Scan for the cell matching the given text and deliver its [x, y] coordinate at center. 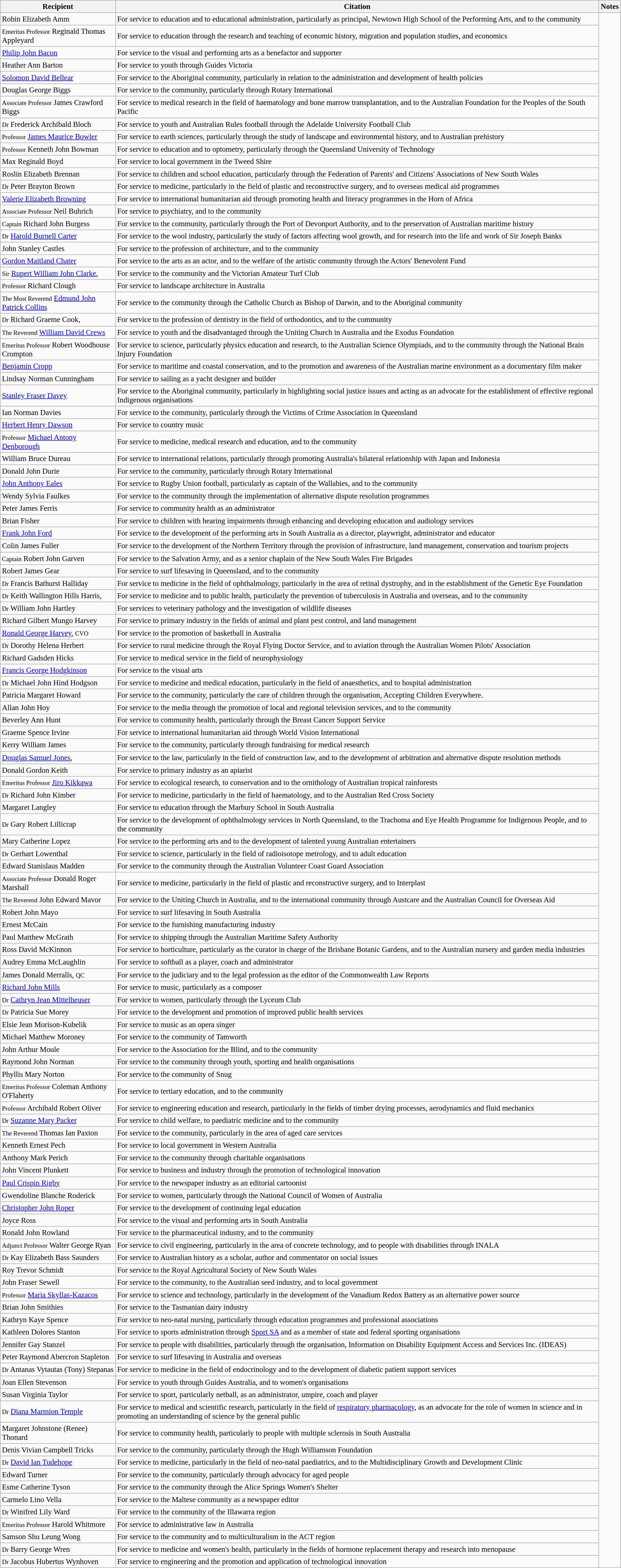
For service to the newspaper industry as an editorial cartoonist [357, 1183]
For service to medical service in the field of neurophysiology [357, 658]
Allan John Hoy [58, 708]
For service to the community of Snug [357, 1074]
For service to the community, particularly in the area of aged care services [357, 1133]
For service to the community through the Catholic Church as Bishop of Darwin, and to the Aboriginal community [357, 303]
For service to rural medicine through the Royal Flying Doctor Service, and to aviation through the Australian Women Pilots' Association [357, 646]
For service to community health, particularly through the Breast Cancer Support Service [357, 720]
Edward Stanislaus Madden [58, 866]
Colin James Fuller [58, 546]
For service to tertiary education, and to the community [357, 1091]
Dr Antanas Vytautas (Tony) Stepanas [58, 1370]
Dr Winifred Lily Ward [58, 1512]
Roy Trevor Schmidt [58, 1270]
For service to business and industry through the promotion of technological innovation [357, 1171]
Dr Francis Bathurst Halliday [58, 583]
Robert John Mayo [58, 913]
Raymond John Norman [58, 1062]
Sir Rupert William John Clarke, [58, 274]
For service to surf lifesaving in Australia and overseas [357, 1357]
Philip John Bacon [58, 53]
Anthony Mark Perich [58, 1158]
For service to engineering education and research, particularly in the fields of timber drying processes, aerodynamics and fluid mechanics [357, 1108]
For service to Rugby Union football, particularly as captain of the Wallabies, and to the community [357, 484]
Denis Vivian Campbell Tricks [58, 1450]
For service to youth and the disadvantaged through the Uniting Church in Australia and the Exodus Foundation [357, 332]
Mary Catherine Lopez [58, 841]
Phyllis Mary Norton [58, 1074]
Dr Harold Burnell Carter [58, 236]
For service to ecological research, to conservation and to the ornithology of Australian tropical rainforests [357, 782]
Paul Crispin Rigby [58, 1183]
For service to child welfare, to paediatric medicine and to the community [357, 1121]
Heather Ann Barton [58, 65]
For service to earth sciences, particularly through the study of landscape and environmental history, and to Australian prehistory [357, 136]
Lindsay Norman Cunningham [58, 379]
For service to the development of the performing arts in South Australia as a director, playwright, administrator and educator [357, 534]
Audrey Emma McLaughlin [58, 962]
For service to primary industry in the fields of animal and plant pest control, and land management [357, 621]
For service to the Aboriginal community, particularly in relation to the administration and development of health policies [357, 78]
Emeritus Professor Jiro Kikkawa [58, 782]
Professor Archibald Robert Oliver [58, 1108]
For service to music, particularly as a composer [357, 987]
For service to the visual arts [357, 670]
James Donald Merralls, QC [58, 975]
For service to the development of the Northern Territory through the provision of infrastructure, land management, conservation and tourism projects [357, 546]
Ernest McCain [58, 925]
For services to veterinary pathology and the investigation of wildlife diseases [357, 608]
Herbert Henry Dawson [58, 425]
For service to international humanitarian aid through World Vision International [357, 733]
The Reverend John Edward Mavor [58, 900]
Ronald John Rowland [58, 1233]
For service to women, particularly through the Lyceum Club [357, 1000]
For service to youth through Guides Australia, and to women's organisations [357, 1382]
For service to local government in the Tweed Shire [357, 161]
Roslin Elizabeth Brennan [58, 174]
John Anthony Eales [58, 484]
Emeritus Professor Reginald Thomas Appleyard [58, 36]
For service to the community, to the Australian seed industry, and to local government [357, 1282]
Notes [610, 7]
John Arthur Moule [58, 1049]
For service to the Salvation Army, and as a senior chaplain of the New South Wales Fire Brigades [357, 558]
For service to the media through the promotion of local and regional television services, and to the community [357, 708]
Dr David Ian Tudehope [58, 1462]
Associate Professor Donald Roger Marshall [58, 883]
For service to shipping through the Australian Maritime Safety Authority [357, 937]
For service to the Association for the Blind, and to the community [357, 1049]
Esme Catherine Tyson [58, 1487]
For service to the community through charitable organisations [357, 1158]
Kerry William James [58, 745]
Douglas Samuel Jones, [58, 758]
Frank John Ford [58, 534]
For service to people with disabilities, particularly through the organisation, Information on Disability Equipment Access and Services Inc. (IDEAS) [357, 1345]
Peter James Ferris [58, 508]
Christopher John Roper [58, 1208]
Ian Norman Davies [58, 412]
For service to the community, particularly through the Port of Devonport Authority, and to the preservation of Australian maritime history [357, 224]
Dr Frederick Archibald Bloch [58, 124]
For service to the community of Tamworth [357, 1037]
For service to science, particularly in the field of radioisotope metrology, and to adult education [357, 854]
For service to education through the Marbury School in South Australia [357, 808]
For service to science and technology, particularly in the development of the Vanadium Redox Battery as an alternative power source [357, 1295]
For service to the profession of dentistry in the field of orthodontics, and to the community [357, 320]
Dr Gerhart Lowenthal [58, 854]
For service to primary industry as an apiarist [357, 770]
Kathleen Dolores Stanton [58, 1332]
Citation [357, 7]
Richard Gilbert Mungo Harvey [58, 621]
The Reverend William David Crews [58, 332]
For service to medicine, particularly in the field of plastic and reconstructive surgery, and to Interplast [357, 883]
Professor James Maurice Bowler [58, 136]
Joyce Ross [58, 1220]
Richard John Mills [58, 987]
For service to the furnishing manufacturing industry [357, 925]
For service to youth and Australian Rules football through the Adelaide University Football Club [357, 124]
Jennifer Gay Stanzel [58, 1345]
Professor Kenneth John Bowman [58, 149]
Solomon David Bellear [58, 78]
For service to softball as a player, coach and administrator [357, 962]
Robin Elizabeth Amm [58, 19]
Ross David McKinnon [58, 950]
John Fraser Sewell [58, 1282]
Donald John Durie [58, 471]
John Vincent Plunkett [58, 1171]
For service to civil engineering, particularly in the area of concrete technology, and to people with disabilities through INALA [357, 1245]
For service to the development of continuing legal education [357, 1208]
For service to the community, particularly through the Victims of Crime Association in Queensland [357, 412]
Dr Diana Marmion Temple [58, 1412]
For service to medicine in the field of endocrinology and to the development of diabetic patient support services [357, 1370]
Dr Suzanne Mary Packer [58, 1121]
For service to the community through the implementation of alternative dispute resolution programmes [357, 496]
For service to the community of the Illawarra region [357, 1512]
For service to the development and promotion of improved public health services [357, 1012]
Dr Richard John Kimber [58, 795]
For service to education through the research and teaching of economic history, migration and population studies, and economics [357, 36]
Dr Richard Graeme Cook, [58, 320]
Gwendoline Blanche Roderick [58, 1195]
Brian Fisher [58, 521]
Dr William John Hartley [58, 608]
For service to sailing as a yacht designer and builder [357, 379]
For service to country music [357, 425]
Emeritus Professor Coleman Anthony O'Flaherty [58, 1091]
Associate Professor Neil Buhrich [58, 211]
Captain Robert John Garven [58, 558]
For service to psychiatry, and to the community [357, 211]
Ronald George Harvey, CVO [58, 633]
Dr Peter Brayton Brown [58, 186]
Peter Raymond Abercron Stapleton [58, 1357]
Elsie Jean Morison-Kubelik [58, 1024]
Graeme Spence Irvine [58, 733]
For service to medicine, particularly in the field of plastic and reconstructive surgery, and to overseas medical aid programmes [357, 186]
Susan Virginia Taylor [58, 1394]
Emeritus Professor Harold Whitmore [58, 1525]
For service to community health, particularly to people with multiple sclerosis in South Australia [357, 1433]
For service to landscape architecture in Australia [357, 286]
For service to medicine and medical education, particularly in the field of anaesthetics, and to hospital administration [357, 683]
For service to the visual and performing arts in South Australia [357, 1220]
For service to music as an opera singer [357, 1024]
Kathryn Kaye Spence [58, 1320]
Professor Michael Antony Denborough [58, 442]
For service to children with hearing impairments through enhancing and developing education and audiology services [357, 521]
Dr Michael John Hind Hodgson [58, 683]
For service to surf lifesaving in South Australia [357, 913]
For service to surf lifesaving in Queensland, and to the community [357, 571]
For service to youth through Guides Victoria [357, 65]
Gordon Maitland Chater [58, 261]
For service to the community through the Australian Volunteer Coast Guard Association [357, 866]
For service to local government in Western Australia [357, 1145]
For service to the promotion of basketball in Australia [357, 633]
For service to the judiciary and to the legal profession as the editor of the Commonwealth Law Reports [357, 975]
Dr Kay Elizabeth Bass Saunders [58, 1258]
For service to the community through youth, sporting and health organisations [357, 1062]
Kenneth Ernest Pech [58, 1145]
Dr Keith Wallington Hills Harris, [58, 596]
For service to the Maltese community as a newspaper editor [357, 1499]
Valerie Elizabeth Browning [58, 199]
Benjamin Cropp [58, 366]
Carmelo Lino Vella [58, 1499]
Dr Jacobus Hubertus Wynhoven [58, 1562]
For service to Australian history as a scholar, author and commentator on social issues [357, 1258]
For service to engineering and the promotion and application of technological innovation [357, 1562]
Professor Maria Skyllas-Kazacos [58, 1295]
Captain Richard John Burgess [58, 224]
Douglas George Biggs [58, 90]
The Most Reverend Edmund John Patrick Collins [58, 303]
For service to neo-natal nursing, particularly through education programmes and professional associations [357, 1320]
Stanley Fraser Davey [58, 395]
Dr Gary Robert Lillicrap [58, 824]
Joan Ellen Stevenson [58, 1382]
For service to the community, particularly the care of children through the organisation, Accepting Children Everywhere. [357, 695]
Wendy Sylvia Faulkes [58, 496]
Dr Patricia Sue Morey [58, 1012]
Recipient [58, 7]
For service to sports administration through Sport SA and as a member of state and federal sporting organisations [357, 1332]
Samson Shu Leung Wong [58, 1537]
Donald Gordon Keith [58, 770]
Edward Turner [58, 1475]
Paul Matthew McGrath [58, 937]
Richard Gadsden Hicks [58, 658]
For service to medicine, medical research and education, and to the community [357, 442]
For service to the community, particularly through fundraising for medical research [357, 745]
For service to the Royal Agricultural Society of New South Wales [357, 1270]
Patricia Margaret Howard [58, 695]
For service to the community, particularly through the Hugh Williamson Foundation [357, 1450]
For service to the community, particularly through advocacy for aged people [357, 1475]
Beverley Ann Hunt [58, 720]
Dr Barry George Wren [58, 1549]
Dr Cathryn Jean Mittelheuser [58, 1000]
For service to administrative law in Australia [357, 1525]
Max Reginald Boyd [58, 161]
Adjunct Professor Walter George Ryan [58, 1245]
William Bruce Dureau [58, 459]
For service to maritime and coastal conservation, and to the promotion and awareness of the Australian marine environment as a documentary film maker [357, 366]
For service to international humanitarian aid through promoting health and literacy programmes in the Horn of Africa [357, 199]
For service to the arts as an actor, and to the welfare of the artistic community through the Actors' Benevolent Fund [357, 261]
For service to the performing arts and to the development of talented young Australian entertainers [357, 841]
For service to children and school education, particularly through the Federation of Parents' and Citizens' Associations of New South Wales [357, 174]
Robert James Gear [58, 571]
For service to education and to optometry, particularly through the Queensland University of Technology [357, 149]
Associate Professor James Crawford Biggs [58, 107]
John Stanley Castles [58, 249]
For service to the community and the Victorian Amateur Turf Club [357, 274]
Margaret Langley [58, 808]
For service to the visual and performing arts as a benefactor and supporter [357, 53]
Emeritus Professor Robert Woodhouse Crompton [58, 349]
The Reverend Thomas Ian Paxton [58, 1133]
For service to medicine and women's health, particularly in the fields of hormone replacement therapy and research into menopause [357, 1549]
For service to the Tasmanian dairy industry [357, 1307]
For service to sport, particularly netball, as an administrator, umpire, coach and player [357, 1394]
Brian John Smithies [58, 1307]
For service to medicine and to public health, particularly the prevention of tuberculosis in Australia and overseas, and to the community [357, 596]
For service to women, particularly through the National Council of Women of Australia [357, 1195]
Dr Dorothy Helena Herbert [58, 646]
For service to the pharmaceutical industry, and to the community [357, 1233]
For service to the profession of architecture, and to the community [357, 249]
For service to the community through the Alice Springs Women's Shelter [357, 1487]
For service to the community and to multiculturalism in the ACT region [357, 1537]
Francis George Hodgkinson [58, 670]
For service to international relations, particularly through promoting Australia's bilateral relationship with Japan and Indonesia [357, 459]
Professor Richard Clough [58, 286]
For service to medicine, particularly in the field of haematology, and to the Australian Red Cross Society [357, 795]
For service to the Uniting Church in Australia, and to the international community through Austcare and the Australian Council for Overseas Aid [357, 900]
For service to community health as an administrator [357, 508]
Michael Matthew Moroney [58, 1037]
Margaret Johnstone (Renee) Thonard [58, 1433]
For service to medicine, particularly in the field of neo-natal paediatrics, and to the Multidisciplinary Growth and Development Clinic [357, 1462]
